Scan for the cell matching the given text and deliver its [x, y] coordinate at center. 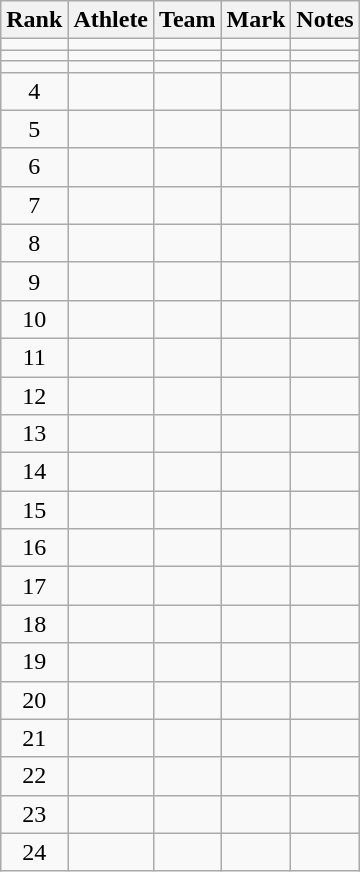
22 [34, 776]
Mark [256, 20]
24 [34, 852]
20 [34, 700]
18 [34, 624]
4 [34, 91]
Rank [34, 20]
5 [34, 129]
16 [34, 548]
13 [34, 434]
19 [34, 662]
7 [34, 205]
23 [34, 814]
12 [34, 395]
11 [34, 357]
15 [34, 510]
8 [34, 243]
6 [34, 167]
17 [34, 586]
21 [34, 738]
Notes [325, 20]
10 [34, 319]
Athlete [111, 20]
Team [188, 20]
14 [34, 472]
9 [34, 281]
